Output the (x, y) coordinate of the center of the cell containing the given text.  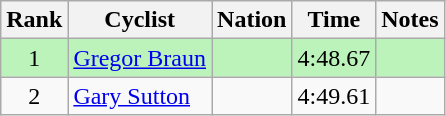
Gregor Braun (140, 58)
Time (334, 20)
Cyclist (140, 20)
4:49.61 (334, 96)
2 (34, 96)
1 (34, 58)
Rank (34, 20)
Gary Sutton (140, 96)
4:48.67 (334, 58)
Notes (410, 20)
Nation (252, 20)
